Output the [X, Y] coordinate of the center of the cell containing the given text.  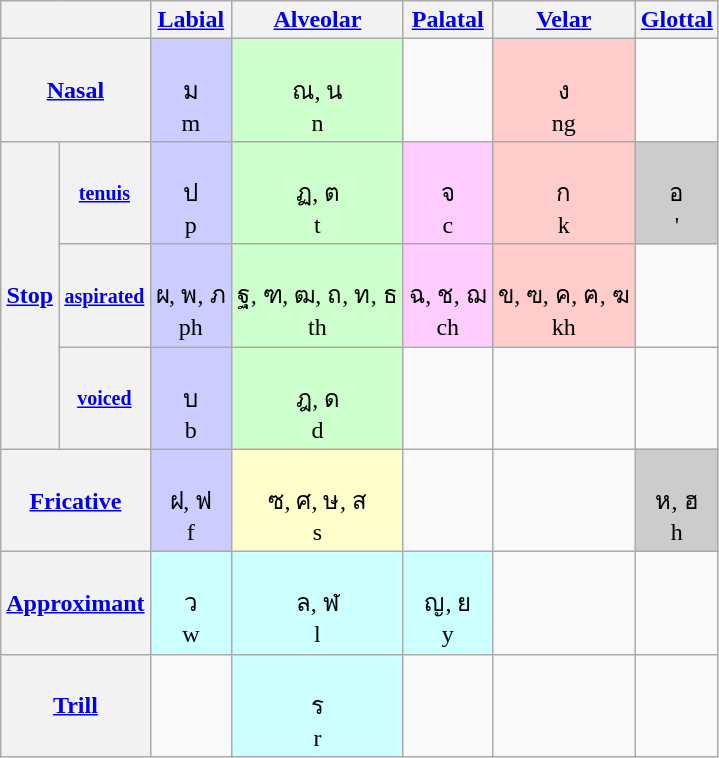
Velar [564, 20]
Stop [30, 295]
บb [191, 398]
ผ, พ, ภph [191, 296]
Fricative [76, 500]
ฉ, ช, ฌch [448, 296]
ฐ, ฑ, ฒ, ถ, ท, ธth [318, 296]
voiced [104, 398]
ฝ, ฟf [191, 500]
รr [318, 706]
ปp [191, 192]
Trill [76, 706]
aspirated [104, 296]
ซ, ศ, ษ, สs [318, 500]
วw [191, 604]
Nasal [76, 90]
งng [564, 90]
ญ, ยy [448, 604]
Alveolar [318, 20]
Labial [191, 20]
มm [191, 90]
ห, ฮh [676, 500]
อ' [676, 192]
Palatal [448, 20]
จc [448, 192]
ฎ, ดd [318, 398]
ล, ฬl [318, 604]
ข, ฃ, ค, ฅ, ฆkh [564, 296]
Approximant [76, 604]
กk [564, 192]
ฏ, ตt [318, 192]
Glottal [676, 20]
ณ, นn [318, 90]
tenuis [104, 192]
